Return (X, Y) of the center of cell containing provided text 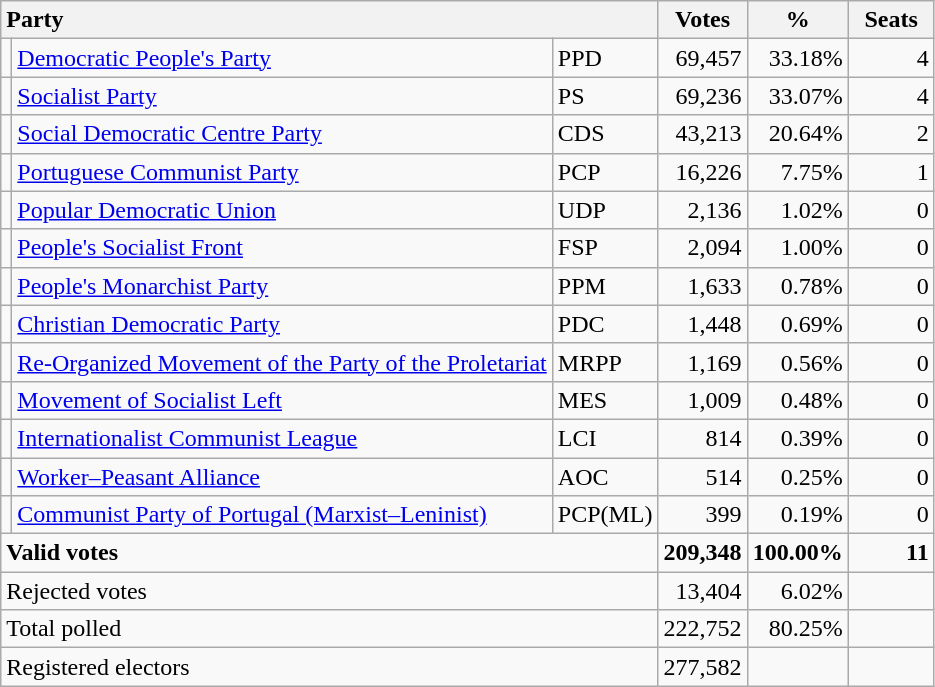
1 (891, 172)
0.48% (798, 400)
0.56% (798, 362)
LCI (605, 438)
2 (891, 134)
Portuguese Communist Party (282, 172)
399 (702, 515)
PPM (605, 286)
Social Democratic Centre Party (282, 134)
PCP (605, 172)
UDP (605, 210)
0.39% (798, 438)
13,404 (702, 591)
0.25% (798, 477)
11 (891, 553)
222,752 (702, 629)
0.69% (798, 324)
814 (702, 438)
43,213 (702, 134)
1.02% (798, 210)
PS (605, 96)
Worker–Peasant Alliance (282, 477)
33.07% (798, 96)
69,457 (702, 58)
PCP(ML) (605, 515)
277,582 (702, 667)
Popular Democratic Union (282, 210)
2,094 (702, 248)
6.02% (798, 591)
33.18% (798, 58)
Votes (702, 20)
Internationalist Communist League (282, 438)
Rejected votes (330, 591)
MRPP (605, 362)
1,169 (702, 362)
0.19% (798, 515)
16,226 (702, 172)
Movement of Socialist Left (282, 400)
7.75% (798, 172)
1.00% (798, 248)
People's Socialist Front (282, 248)
209,348 (702, 553)
PDC (605, 324)
FSP (605, 248)
Democratic People's Party (282, 58)
100.00% (798, 553)
69,236 (702, 96)
1,633 (702, 286)
MES (605, 400)
Seats (891, 20)
514 (702, 477)
PPD (605, 58)
1,448 (702, 324)
% (798, 20)
Christian Democratic Party (282, 324)
Socialist Party (282, 96)
20.64% (798, 134)
CDS (605, 134)
People's Monarchist Party (282, 286)
Re-Organized Movement of the Party of the Proletariat (282, 362)
1,009 (702, 400)
AOC (605, 477)
80.25% (798, 629)
Total polled (330, 629)
Registered electors (330, 667)
Party (330, 20)
2,136 (702, 210)
Valid votes (330, 553)
Communist Party of Portugal (Marxist–Leninist) (282, 515)
0.78% (798, 286)
